Capture the cell that displays the provided text and extract its (X, Y) central coordinate. 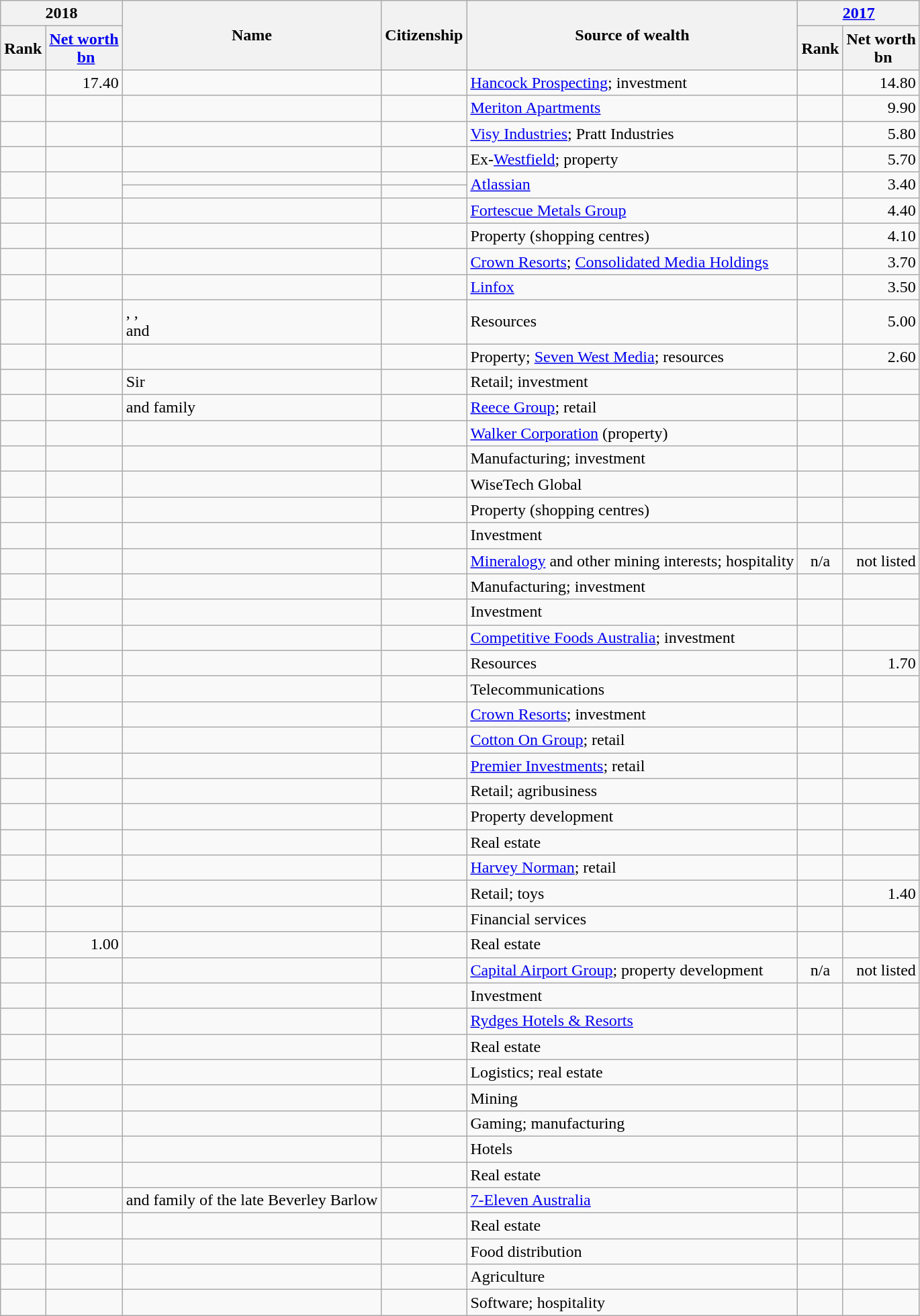
5.00 (881, 321)
1.70 (881, 663)
2.60 (881, 357)
Walker Corporation (property) (633, 433)
Crown Resorts; investment (633, 714)
Retail; agribusiness (633, 791)
Cotton On Group; retail (633, 740)
Retail; toys (633, 893)
Meriton Apartments (633, 108)
Property; Seven West Media; resources (633, 357)
Harvey Norman; retail (633, 868)
Mining (633, 1098)
and family (252, 408)
, , and (252, 321)
3.70 (881, 261)
1.00 (84, 945)
Software; hospitality (633, 1303)
Source of wealth (633, 35)
and family of the late Beverley Barlow (252, 1200)
Food distribution (633, 1252)
9.90 (881, 108)
Citizenship (424, 35)
7-Eleven Australia (633, 1200)
4.10 (881, 236)
17.40 (84, 83)
5.70 (881, 159)
Reece Group; retail (633, 408)
1.40 (881, 893)
Telecommunications (633, 689)
Retail; investment (633, 382)
Sir (252, 382)
4.40 (881, 210)
Atlassian (633, 185)
14.80 (881, 83)
Name (252, 35)
2018 (62, 13)
Crown Resorts; Consolidated Media Holdings (633, 261)
Visy Industries; Pratt Industries (633, 134)
5.80 (881, 134)
Capital Airport Group; property development (633, 970)
2017 (858, 13)
Hotels (633, 1149)
Gaming; manufacturing (633, 1123)
3.40 (881, 185)
Rydges Hotels & Resorts (633, 1021)
Property development (633, 817)
Mineralogy and other mining interests; hospitality (633, 561)
Linfox (633, 287)
Financial services (633, 919)
Logistics; real estate (633, 1072)
WiseTech Global (633, 484)
Hancock Prospecting; investment (633, 83)
Premier Investments; retail (633, 765)
3.50 (881, 287)
Competitive Foods Australia; investment (633, 638)
Ex-Westfield; property (633, 159)
Agriculture (633, 1277)
Fortescue Metals Group (633, 210)
